Identify which cell holds the provided text, then report its (X, Y) central coordinate. 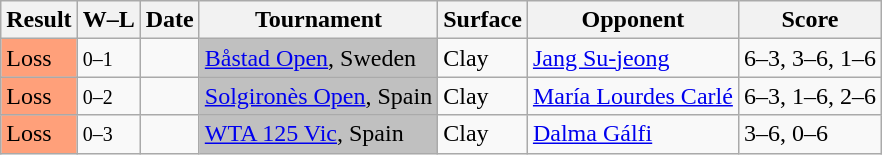
Solgironès Open, Spain (318, 96)
0–3 (108, 134)
María Lourdes Carlé (632, 96)
Score (810, 20)
0–1 (108, 58)
Jang Su-jeong (632, 58)
Båstad Open, Sweden (318, 58)
Result (39, 20)
0–2 (108, 96)
Surface (483, 20)
Tournament (318, 20)
3–6, 0–6 (810, 134)
WTA 125 Vic, Spain (318, 134)
Date (170, 20)
Dalma Gálfi (632, 134)
6–3, 1–6, 2–6 (810, 96)
6–3, 3–6, 1–6 (810, 58)
Opponent (632, 20)
W–L (108, 20)
